For the text-containing cell, return its midpoint in (x, y) coordinate format. 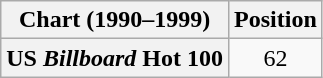
Chart (1990–1999) (115, 20)
Position (276, 20)
US Billboard Hot 100 (115, 58)
62 (276, 58)
